Scan for the cell matching the given text and deliver its (x, y) coordinate at center. 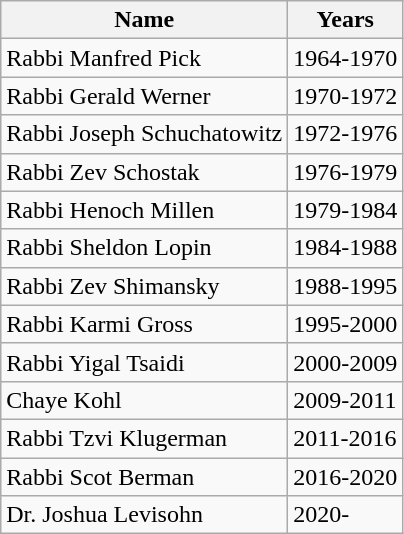
2009-2011 (346, 400)
1979-1984 (346, 210)
Name (144, 20)
Years (346, 20)
Rabbi Henoch Millen (144, 210)
Rabbi Zev Schostak (144, 172)
2011-2016 (346, 438)
1970-1972 (346, 96)
Rabbi Gerald Werner (144, 96)
Rabbi Joseph Schuchatowitz (144, 134)
Rabbi Yigal Tsaidi (144, 362)
2000-2009 (346, 362)
1964-1970 (346, 58)
1995-2000 (346, 324)
1976-1979 (346, 172)
Rabbi Manfred Pick (144, 58)
Rabbi Zev Shimansky (144, 286)
Dr. Joshua Levisohn (144, 515)
Chaye Kohl (144, 400)
Rabbi Tzvi Klugerman (144, 438)
Rabbi Sheldon Lopin (144, 248)
Rabbi Karmi Gross (144, 324)
2020- (346, 515)
2016-2020 (346, 477)
1984-1988 (346, 248)
1972-1976 (346, 134)
1988-1995 (346, 286)
Rabbi Scot Berman (144, 477)
